Capture the cell that displays the provided text and extract its [x, y] central coordinate. 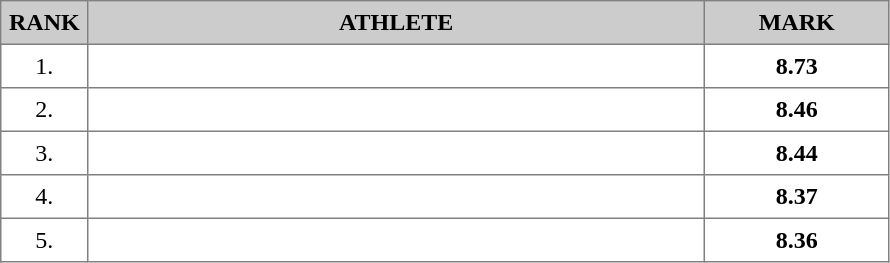
ATHLETE [396, 23]
4. [44, 197]
8.36 [796, 240]
MARK [796, 23]
8.44 [796, 153]
8.37 [796, 197]
3. [44, 153]
8.46 [796, 110]
8.73 [796, 66]
5. [44, 240]
2. [44, 110]
RANK [44, 23]
1. [44, 66]
